Provide the (X, Y) coordinate of the cell's center where the given text is located.  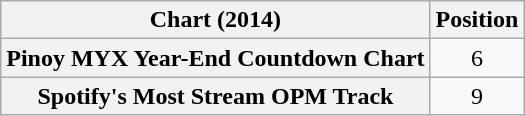
Position (477, 20)
6 (477, 58)
Chart (2014) (216, 20)
9 (477, 96)
Pinoy MYX Year-End Countdown Chart (216, 58)
Spotify's Most Stream OPM Track (216, 96)
